Provide the [X, Y] coordinate of the cell's center where the given text is located.  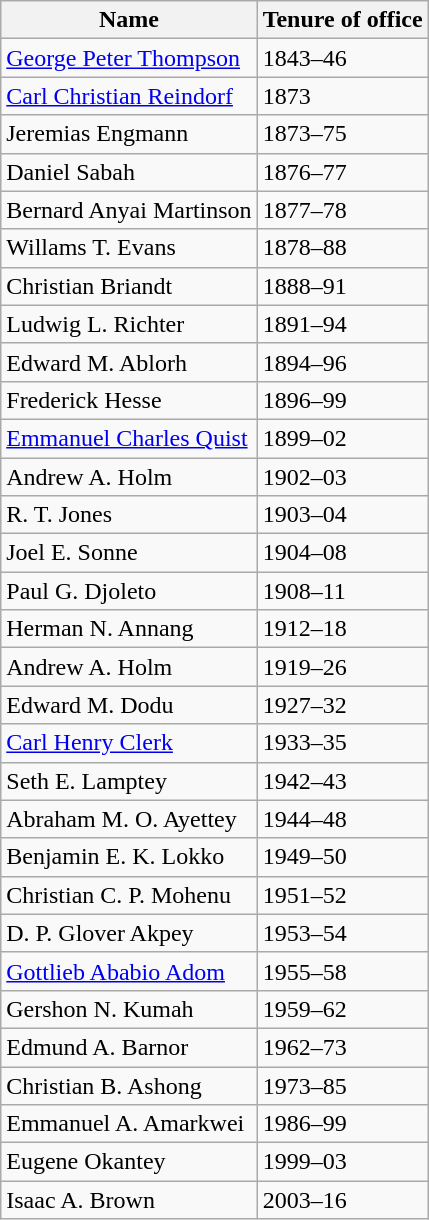
1902–03 [342, 477]
Eugene Okantey [129, 1162]
Herman N. Annang [129, 629]
Seth E. Lamptey [129, 781]
Ludwig L. Richter [129, 324]
1986–99 [342, 1124]
Edward M. Dodu [129, 705]
1873 [342, 96]
1933–35 [342, 743]
1949–50 [342, 857]
1942–43 [342, 781]
Emmanuel Charles Quist [129, 438]
Joel E. Sonne [129, 553]
Christian Briandt [129, 286]
Carl Henry Clerk [129, 743]
1973–85 [342, 1085]
1953–54 [342, 933]
1919–26 [342, 667]
Carl Christian Reindorf [129, 96]
Bernard Anyai Martinson [129, 210]
1959–62 [342, 1009]
1904–08 [342, 553]
1912–18 [342, 629]
Isaac A. Brown [129, 1200]
Christian C. P. Mohenu [129, 895]
1927–32 [342, 705]
1908–11 [342, 591]
Frederick Hesse [129, 400]
1843–46 [342, 58]
1894–96 [342, 362]
1951–52 [342, 895]
Daniel Sabah [129, 172]
1896–99 [342, 400]
1877–78 [342, 210]
D. P. Glover Akpey [129, 933]
Christian B. Ashong [129, 1085]
Name [129, 20]
1962–73 [342, 1047]
Gershon N. Kumah [129, 1009]
Paul G. Djoleto [129, 591]
R. T. Jones [129, 515]
1891–94 [342, 324]
1888–91 [342, 286]
1903–04 [342, 515]
1878–88 [342, 248]
1873–75 [342, 134]
1955–58 [342, 971]
Tenure of office [342, 20]
Emmanuel A. Amarkwei [129, 1124]
1899–02 [342, 438]
1876–77 [342, 172]
Jeremias Engmann [129, 134]
1999–03 [342, 1162]
1944–48 [342, 819]
Gottlieb Ababio Adom [129, 971]
George Peter Thompson [129, 58]
2003–16 [342, 1200]
Abraham M. O. Ayettey [129, 819]
Edmund A. Barnor [129, 1047]
Edward M. Ablorh [129, 362]
Willams T. Evans [129, 248]
Benjamin E. K. Lokko [129, 857]
